Return the [X, Y] coordinate for the center point of the cell that contains the specified text.  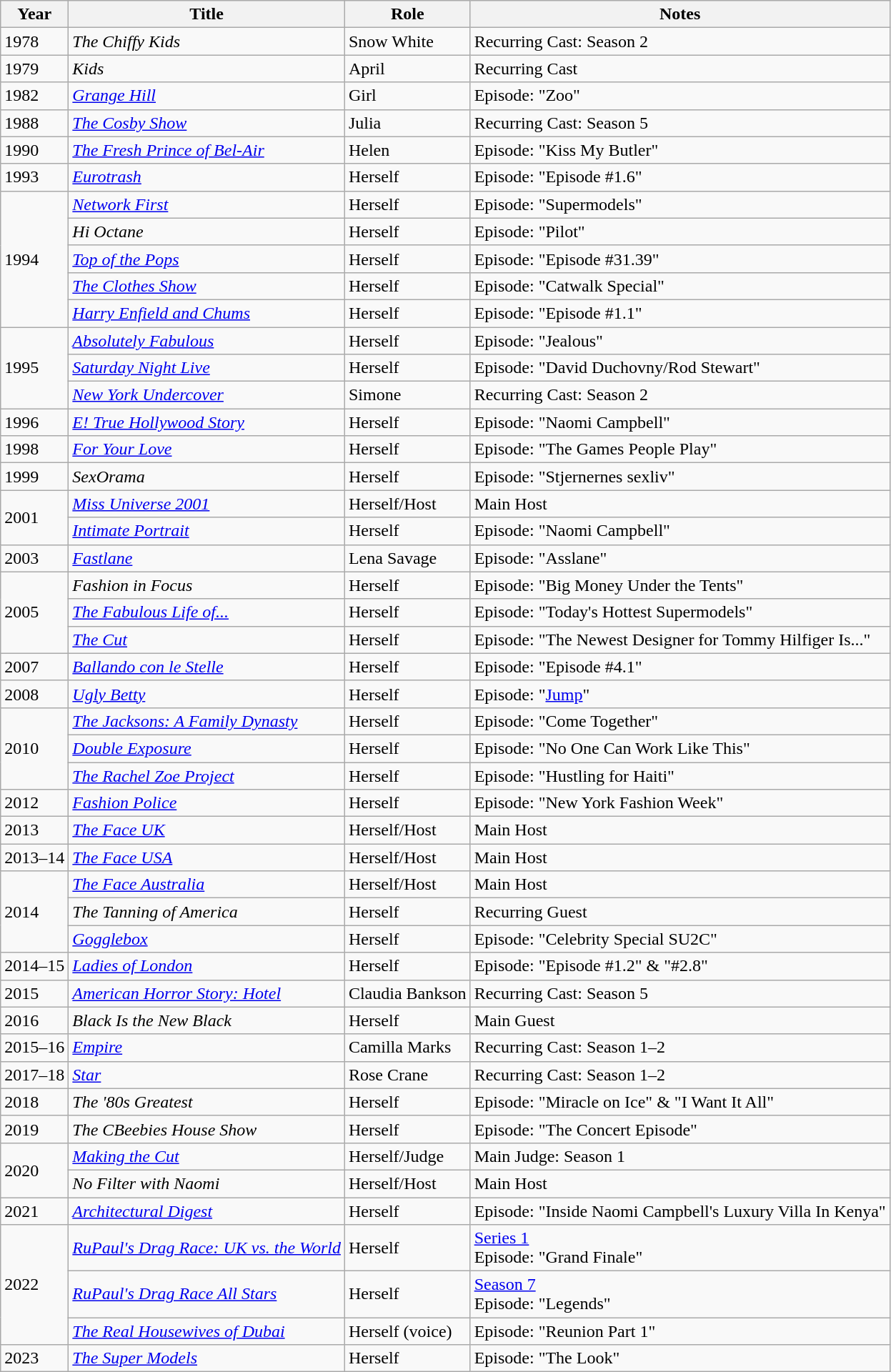
Double Exposure [207, 748]
2020 [34, 1170]
Fashion Police [207, 803]
2005 [34, 612]
Helen [407, 150]
2015 [34, 993]
1999 [34, 477]
No Filter with Naomi [207, 1183]
Episode: "Episode #31.39" [680, 259]
2016 [34, 1020]
2007 [34, 667]
Hi Octane [207, 232]
2021 [34, 1211]
Episode: "No One Can Work Like This" [680, 748]
Episode: "Pilot" [680, 232]
Herself/Judge [407, 1156]
The CBeebies House Show [207, 1129]
2003 [34, 558]
Episode: "Catwalk Special" [680, 286]
Camilla Marks [407, 1048]
For Your Love [207, 449]
Main Judge: Season 1 [680, 1156]
Star [207, 1075]
Episode: "Episode #1.1" [680, 313]
Episode: "Come Together" [680, 721]
SexOrama [207, 477]
Episode: "The Games People Play" [680, 449]
1996 [34, 422]
2014–15 [34, 966]
Black Is the New Black [207, 1020]
Rose Crane [407, 1075]
Saturday Night Live [207, 368]
Episode: "Episode #1.2" & "#2.8" [680, 966]
2022 [34, 1285]
Episode: "Jump" [680, 694]
The Clothes Show [207, 286]
The Chiffy Kids [207, 41]
The Jacksons: A Family Dynasty [207, 721]
2017–18 [34, 1075]
Episode: "Today's Hottest Supermodels" [680, 612]
Eurotrash [207, 177]
Episode: "Jealous" [680, 341]
Episode: "The Look" [680, 1358]
Herself (voice) [407, 1331]
Season 7Episode: "Legends" [680, 1295]
Fastlane [207, 558]
1993 [34, 177]
American Horror Story: Hotel [207, 993]
The Face UK [207, 830]
Episode: "Miracle on Ice" & "I Want It All" [680, 1102]
Episode: "Hustling for Haiti" [680, 775]
Episode: "The Newest Designer for Tommy Hilfiger Is..." [680, 640]
New York Undercover [207, 395]
Empire [207, 1048]
The '80s Greatest [207, 1102]
E! True Hollywood Story [207, 422]
Top of the Pops [207, 259]
The Face Australia [207, 885]
Episode: "Kiss My Butler" [680, 150]
2014 [34, 912]
1982 [34, 96]
The Tanning of America [207, 912]
1988 [34, 123]
Episode: "Zoo" [680, 96]
Kids [207, 69]
Role [407, 14]
Episode: "David Duchovny/Rod Stewart" [680, 368]
Ladies of London [207, 966]
Year [34, 14]
1979 [34, 69]
Girl [407, 96]
Miss Universe 2001 [207, 504]
April [407, 69]
Intimate Portrait [207, 531]
Lena Savage [407, 558]
Episode: "The Concert Episode" [680, 1129]
Episode: "Stjernernes sexliv" [680, 477]
Recurring Cast [680, 69]
The Rachel Zoe Project [207, 775]
RuPaul's Drag Race: UK vs. the World [207, 1248]
Grange Hill [207, 96]
Network First [207, 204]
Ballando con le Stelle [207, 667]
The Super Models [207, 1358]
2012 [34, 803]
Absolutely Fabulous [207, 341]
Ugly Betty [207, 694]
1994 [34, 259]
Episode: "Episode #1.6" [680, 177]
2015–16 [34, 1048]
Episode: "Inside Naomi Campbell's Luxury Villa In Kenya" [680, 1211]
Episode: "Asslane" [680, 558]
The Real Housewives of Dubai [207, 1331]
Gogglebox [207, 939]
Series 1Episode: "Grand Finale" [680, 1248]
Simone [407, 395]
2010 [34, 748]
1995 [34, 368]
Notes [680, 14]
Title [207, 14]
Snow White [407, 41]
RuPaul's Drag Race All Stars [207, 1295]
Episode: "New York Fashion Week" [680, 803]
The Cut [207, 640]
2001 [34, 517]
The Cosby Show [207, 123]
Episode: "Supermodels" [680, 204]
2018 [34, 1102]
2023 [34, 1358]
Episode: "Celebrity Special SU2C" [680, 939]
Harry Enfield and Chums [207, 313]
Episode: "Big Money Under the Tents" [680, 585]
1998 [34, 449]
The Fresh Prince of Bel-Air [207, 150]
1990 [34, 150]
Julia [407, 123]
2013–14 [34, 857]
2008 [34, 694]
2019 [34, 1129]
The Face USA [207, 857]
Making the Cut [207, 1156]
Architectural Digest [207, 1211]
Main Guest [680, 1020]
The Fabulous Life of... [207, 612]
Claudia Bankson [407, 993]
Episode: "Reunion Part 1" [680, 1331]
2013 [34, 830]
Fashion in Focus [207, 585]
1978 [34, 41]
Recurring Guest [680, 912]
Episode: "Episode #4.1" [680, 667]
